Provide the (X, Y) coordinate of the cell's center where the given text is located.  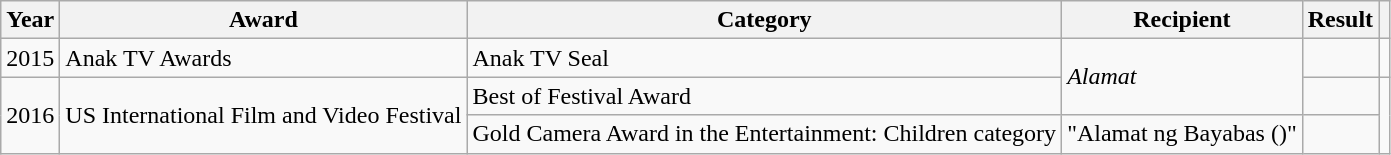
"Alamat ng Bayabas ()" (1182, 134)
Category (764, 20)
Best of Festival Award (764, 96)
Year (30, 20)
2015 (30, 58)
Alamat (1182, 77)
Gold Camera Award in the Entertainment: Children category (764, 134)
Recipient (1182, 20)
US International Film and Video Festival (264, 115)
Anak TV Seal (764, 58)
Result (1340, 20)
Anak TV Awards (264, 58)
Award (264, 20)
2016 (30, 115)
